Return the (X, Y) coordinate for the center point of the cell that contains the specified text.  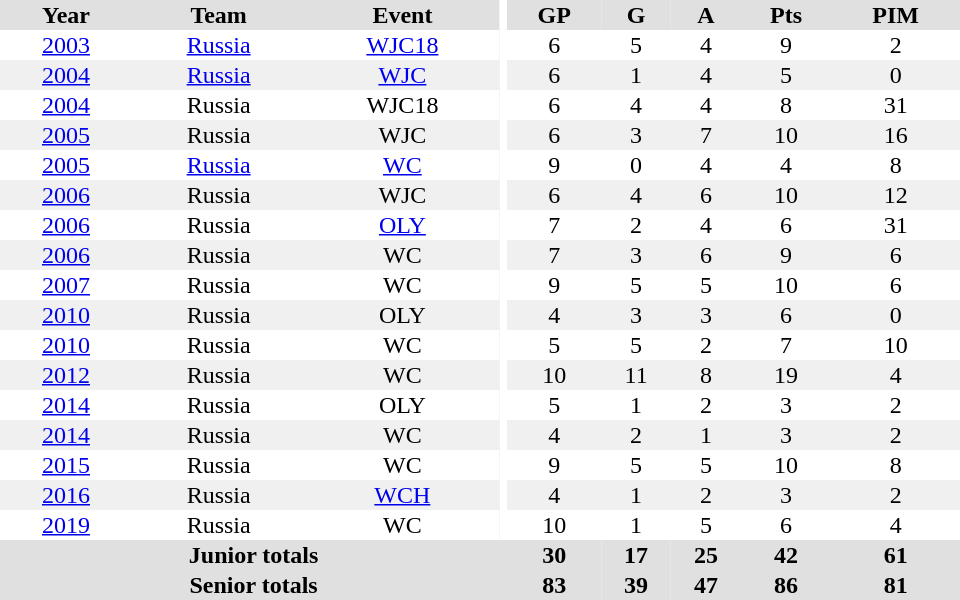
Pts (786, 15)
2003 (66, 45)
42 (786, 555)
17 (636, 555)
12 (896, 195)
61 (896, 555)
47 (706, 585)
16 (896, 135)
30 (554, 555)
PIM (896, 15)
Team (218, 15)
Year (66, 15)
GP (554, 15)
39 (636, 585)
81 (896, 585)
83 (554, 585)
G (636, 15)
2016 (66, 495)
2015 (66, 465)
2007 (66, 285)
Event (402, 15)
2019 (66, 525)
2012 (66, 375)
11 (636, 375)
Junior totals (254, 555)
25 (706, 555)
A (706, 15)
WCH (402, 495)
Senior totals (254, 585)
19 (786, 375)
86 (786, 585)
